Pinpoint the cell where the given text exists, returning its [X, Y] midpoint coordinate. 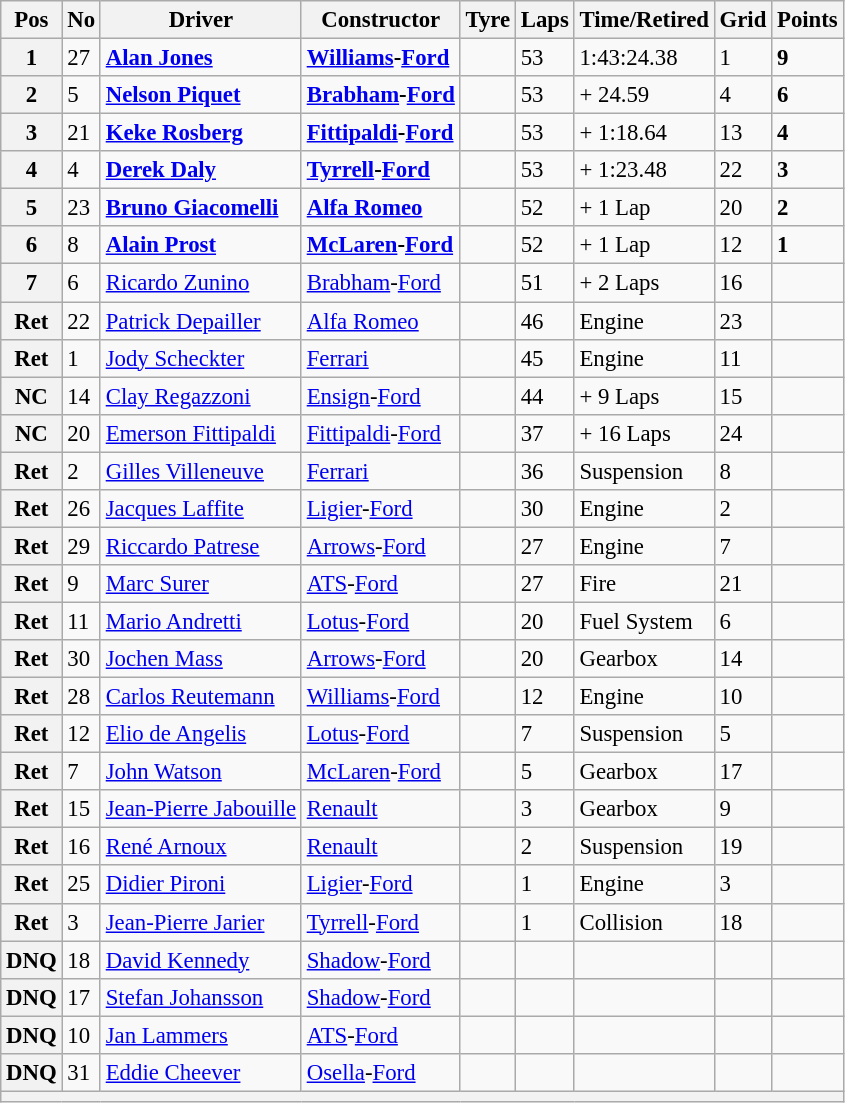
Jochen Mass [200, 659]
36 [544, 471]
David Kennedy [200, 960]
+ 16 Laps [644, 433]
Tyre [488, 20]
Fire [644, 584]
26 [81, 509]
No [81, 20]
Emerson Fittipaldi [200, 433]
Bruno Giacomelli [200, 208]
+ 1:23.48 [644, 170]
29 [81, 546]
Nelson Piquet [200, 95]
Gilles Villeneuve [200, 471]
+ 1:18.64 [644, 133]
Driver [200, 20]
Grid [742, 20]
Pos [32, 20]
Riccardo Patrese [200, 546]
37 [544, 433]
Marc Surer [200, 584]
Jody Scheckter [200, 358]
+ 2 Laps [644, 283]
19 [742, 847]
Jan Lammers [200, 1035]
Jean-Pierre Jabouille [200, 809]
Didier Pironi [200, 885]
13 [742, 133]
Laps [544, 20]
Stefan Johansson [200, 997]
Patrick Depailler [200, 321]
Carlos Reutemann [200, 697]
25 [81, 885]
51 [544, 283]
46 [544, 321]
1:43:24.38 [644, 58]
28 [81, 697]
Ricardo Zunino [200, 283]
Time/Retired [644, 20]
31 [81, 1073]
Alan Jones [200, 58]
Fuel System [644, 621]
Keke Rosberg [200, 133]
Jacques Laffite [200, 509]
Eddie Cheever [200, 1073]
45 [544, 358]
Points [808, 20]
Constructor [380, 20]
Osella-Ford [380, 1073]
+ 24.59 [644, 95]
John Watson [200, 772]
Collision [644, 922]
Jean-Pierre Jarier [200, 922]
44 [544, 396]
Ensign-Ford [380, 396]
Clay Regazzoni [200, 396]
René Arnoux [200, 847]
24 [742, 433]
Elio de Angelis [200, 734]
Mario Andretti [200, 621]
Derek Daly [200, 170]
Alain Prost [200, 245]
+ 9 Laps [644, 396]
